Provide the [X, Y] coordinate of the cell's center where the given text is located.  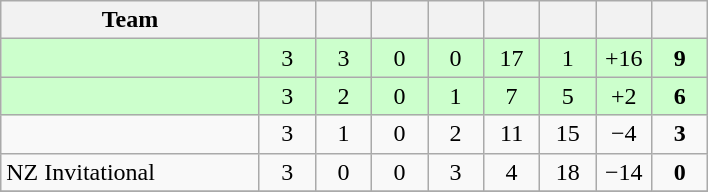
NZ Invitational [130, 172]
−14 [624, 172]
7 [512, 96]
+2 [624, 96]
9 [680, 58]
4 [512, 172]
17 [512, 58]
6 [680, 96]
Team [130, 20]
15 [568, 134]
5 [568, 96]
+16 [624, 58]
18 [568, 172]
−4 [624, 134]
11 [512, 134]
